Scan for the cell matching the given text and deliver its [x, y] coordinate at center. 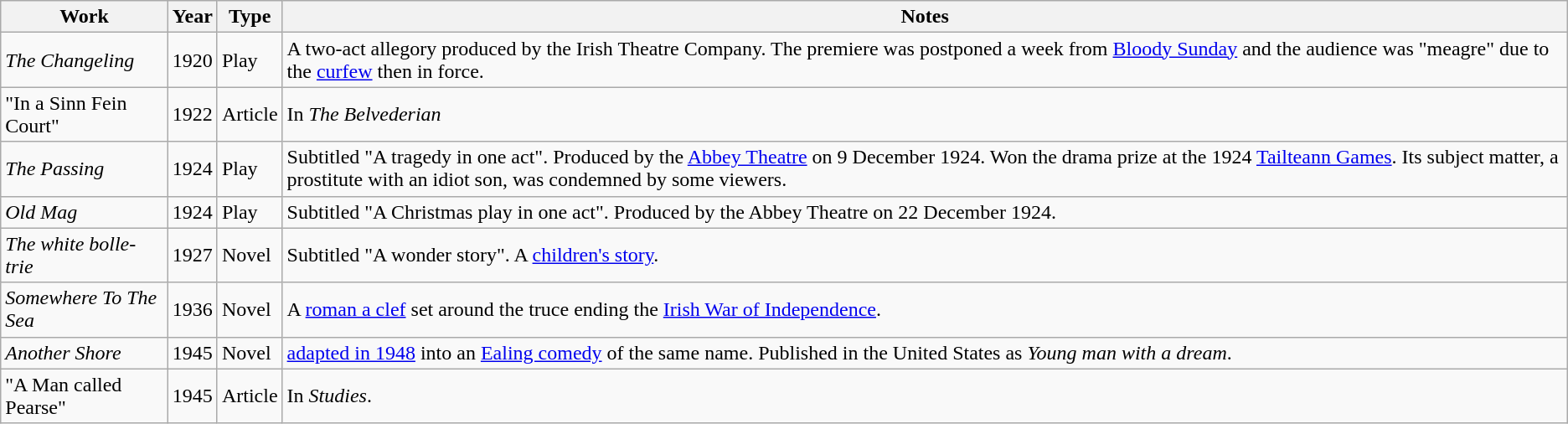
In The Belvederian [925, 114]
1936 [193, 310]
The white bolle-trie [85, 255]
Work [85, 17]
Somewhere To The Sea [85, 310]
A roman a clef set around the truce ending the Irish War of Independence. [925, 310]
The Changeling [85, 60]
Type [250, 17]
Old Mag [85, 212]
"A Man called Pearse" [85, 396]
1922 [193, 114]
In Studies. [925, 396]
adapted in 1948 into an Ealing comedy of the same name. Published in the United States as Young man with a dream. [925, 353]
Another Shore [85, 353]
"In a Sinn Fein Court" [85, 114]
Subtitled "A Christmas play in one act". Produced by the Abbey Theatre on 22 December 1924. [925, 212]
1927 [193, 255]
Year [193, 17]
The Passing [85, 169]
1920 [193, 60]
Notes [925, 17]
Subtitled "A wonder story". A children's story. [925, 255]
